Scan for the cell matching the given text and deliver its [X, Y] coordinate at center. 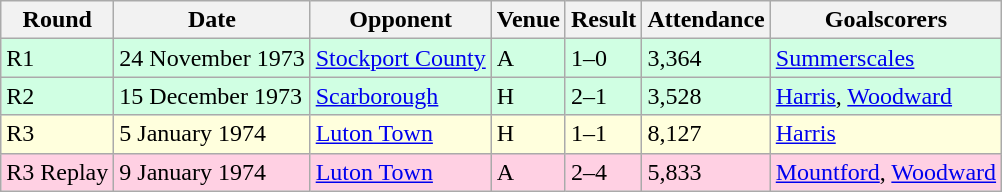
9 January 1974 [212, 172]
Stockport County [400, 58]
3,364 [706, 58]
Opponent [400, 20]
8,127 [706, 134]
R3 Replay [58, 172]
5,833 [706, 172]
24 November 1973 [212, 58]
Mountford, Woodward [886, 172]
3,528 [706, 96]
Venue [528, 20]
Attendance [706, 20]
Summerscales [886, 58]
5 January 1974 [212, 134]
Harris, Woodward [886, 96]
Result [603, 20]
1–1 [603, 134]
2–4 [603, 172]
R3 [58, 134]
2–1 [603, 96]
15 December 1973 [212, 96]
Scarborough [400, 96]
1–0 [603, 58]
R1 [58, 58]
Harris [886, 134]
Date [212, 20]
Round [58, 20]
R2 [58, 96]
Goalscorers [886, 20]
